For the text-containing cell, return its midpoint in [x, y] coordinate format. 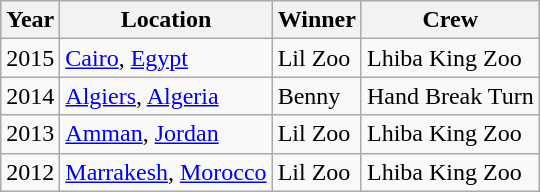
Benny [316, 96]
Amman, Jordan [166, 134]
2014 [30, 96]
Location [166, 20]
Hand Break Turn [450, 96]
Year [30, 20]
2015 [30, 58]
2012 [30, 172]
Cairo, Egypt [166, 58]
Winner [316, 20]
Crew [450, 20]
Marrakesh, Morocco [166, 172]
2013 [30, 134]
Algiers, Algeria [166, 96]
